Locate the cell with the specified text and output its (X, Y) center coordinate. 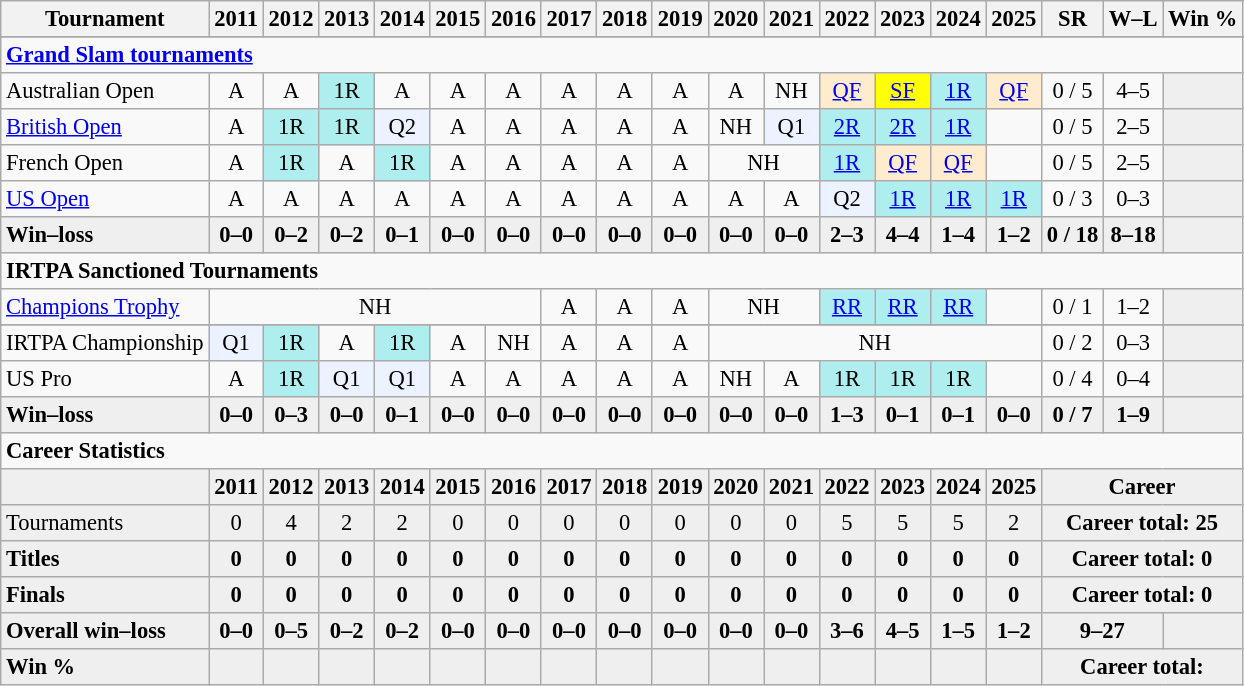
8–18 (1132, 235)
SR (1073, 19)
Finals (105, 595)
1–4 (958, 235)
Overall win–loss (105, 631)
Career (1142, 487)
Career total: (1142, 667)
IRTPA Championship (105, 343)
Grand Slam tournaments (622, 55)
0 / 2 (1073, 343)
4 (291, 523)
Tournaments (105, 523)
Titles (105, 559)
1–9 (1132, 415)
IRTPA Sanctioned Tournaments (622, 271)
1–5 (958, 631)
US Open (105, 199)
British Open (105, 127)
French Open (105, 163)
3–6 (847, 631)
0 / 1 (1073, 307)
US Pro (105, 379)
1–3 (847, 415)
2–3 (847, 235)
Career Statistics (622, 451)
9–27 (1102, 631)
Tournament (105, 19)
0–4 (1132, 379)
0 / 4 (1073, 379)
0 / 3 (1073, 199)
Champions Trophy (105, 307)
4–4 (903, 235)
W–L (1132, 19)
Career total: 25 (1142, 523)
0 / 18 (1073, 235)
Australian Open (105, 91)
0–5 (291, 631)
0 / 7 (1073, 415)
SF (903, 91)
